Extract the [X, Y] coordinate from the center of the cell holding the provided text.  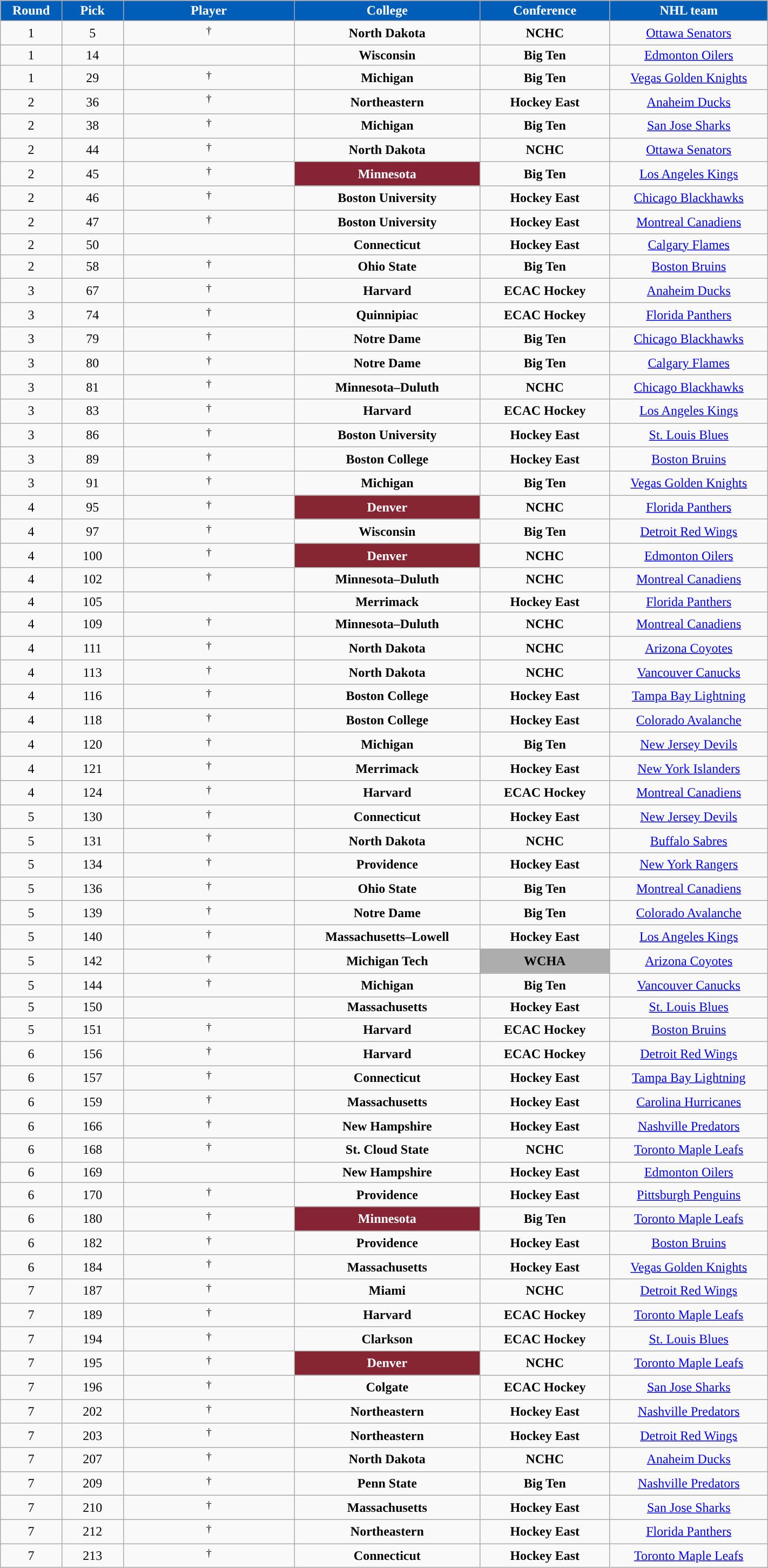
134 [92, 865]
187 [92, 1291]
121 [92, 769]
120 [92, 744]
80 [92, 363]
140 [92, 937]
203 [92, 1436]
Colgate [387, 1387]
213 [92, 1556]
14 [92, 55]
Pick [92, 11]
189 [92, 1315]
Round [31, 11]
86 [92, 435]
95 [92, 508]
109 [92, 624]
Clarkson [387, 1340]
91 [92, 483]
139 [92, 913]
100 [92, 555]
36 [92, 102]
170 [92, 1195]
44 [92, 150]
124 [92, 793]
St. Cloud State [387, 1150]
College [387, 11]
New York Rangers [689, 865]
New York Islanders [689, 769]
Carolina Hurricanes [689, 1102]
Massachusetts–Lowell [387, 937]
142 [92, 961]
113 [92, 672]
118 [92, 721]
67 [92, 291]
Buffalo Sabres [689, 840]
NHL team [689, 11]
29 [92, 78]
116 [92, 697]
136 [92, 889]
130 [92, 817]
111 [92, 648]
180 [92, 1219]
150 [92, 1007]
97 [92, 531]
89 [92, 459]
196 [92, 1387]
144 [92, 985]
74 [92, 314]
47 [92, 223]
79 [92, 339]
195 [92, 1363]
Quinnipiac [387, 314]
Conference [544, 11]
210 [92, 1508]
WCHA [544, 961]
131 [92, 840]
202 [92, 1412]
83 [92, 412]
168 [92, 1150]
212 [92, 1532]
209 [92, 1483]
105 [92, 602]
184 [92, 1267]
182 [92, 1243]
169 [92, 1172]
156 [92, 1054]
166 [92, 1126]
46 [92, 198]
58 [92, 267]
Michigan Tech [387, 961]
102 [92, 580]
Pittsburgh Penguins [689, 1195]
151 [92, 1029]
194 [92, 1340]
45 [92, 174]
159 [92, 1102]
207 [92, 1459]
Miami [387, 1291]
157 [92, 1078]
81 [92, 387]
Penn State [387, 1483]
38 [92, 126]
50 [92, 244]
Player [208, 11]
